Output the (X, Y) coordinate of the center of the cell containing the given text.  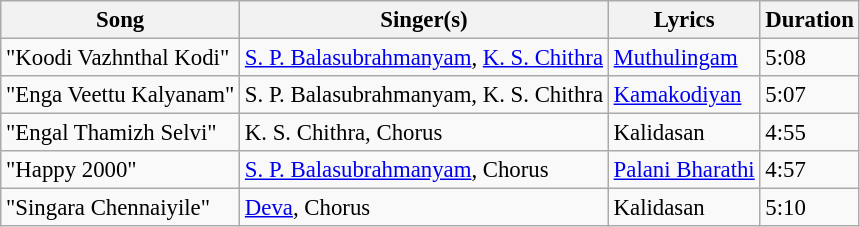
Singer(s) (424, 20)
S. P. Balasubrahmanyam, Chorus (424, 170)
K. S. Chithra, Chorus (424, 133)
Kamakodiyan (684, 95)
"Engal Thamizh Selvi" (120, 133)
Lyrics (684, 20)
Deva, Chorus (424, 208)
"Koodi Vazhnthal Kodi" (120, 58)
"Singara Chennaiyile" (120, 208)
Duration (810, 20)
5:10 (810, 208)
Song (120, 20)
"Enga Veettu Kalyanam" (120, 95)
4:57 (810, 170)
Muthulingam (684, 58)
4:55 (810, 133)
"Happy 2000" (120, 170)
Palani Bharathi (684, 170)
5:07 (810, 95)
5:08 (810, 58)
